Return (X, Y) of the center of cell containing provided text 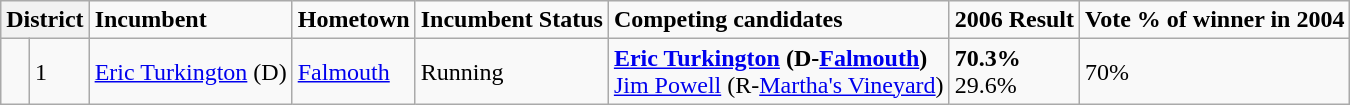
70% (1215, 72)
Hometown (354, 20)
Competing candidates (778, 20)
Falmouth (354, 72)
District (45, 20)
Eric Turkington (D) (190, 72)
1 (59, 72)
Incumbent Status (512, 20)
Running (512, 72)
70.3% 29.6% (1014, 72)
Eric Turkington (D-Falmouth) Jim Powell (R-Martha's Vineyard) (778, 72)
2006 Result (1014, 20)
Incumbent (190, 20)
Vote % of winner in 2004 (1215, 20)
